Find where the given text appears and provide that cell's center as (X, Y) coordinate. 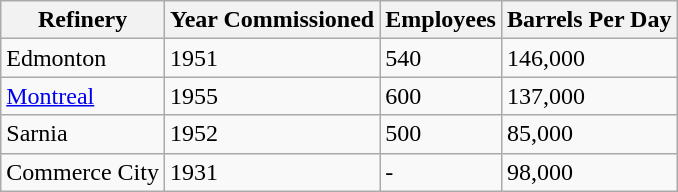
1955 (272, 96)
Year Commissioned (272, 20)
Barrels Per Day (588, 20)
- (441, 172)
Commerce City (83, 172)
146,000 (588, 58)
540 (441, 58)
1952 (272, 134)
98,000 (588, 172)
Montreal (83, 96)
137,000 (588, 96)
1951 (272, 58)
500 (441, 134)
1931 (272, 172)
600 (441, 96)
Sarnia (83, 134)
85,000 (588, 134)
Edmonton (83, 58)
Refinery (83, 20)
Employees (441, 20)
